Output the (X, Y) coordinate of the center of the cell containing the given text.  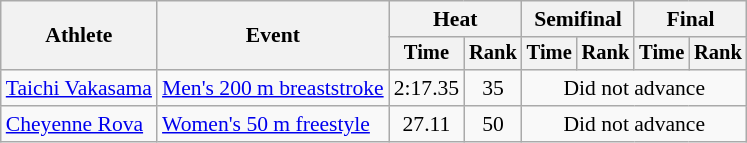
Heat (456, 19)
Men's 200 m breaststroke (273, 88)
Taichi Vakasama (79, 88)
Women's 50 m freestyle (273, 124)
27.11 (426, 124)
Final (690, 19)
50 (493, 124)
Semifinal (578, 19)
2:17.35 (426, 88)
Cheyenne Rova (79, 124)
Event (273, 36)
35 (493, 88)
Athlete (79, 36)
